Search for the cell housing the specified text and yield its (X, Y) center coordinate. 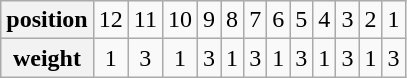
7 (256, 20)
9 (208, 20)
10 (180, 20)
11 (145, 20)
4 (324, 20)
position (47, 20)
8 (232, 20)
2 (370, 20)
weight (47, 58)
12 (110, 20)
5 (302, 20)
6 (278, 20)
